Locate the cell with the specified text and output its [X, Y] center coordinate. 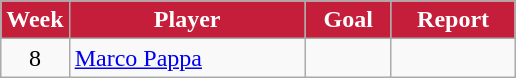
Goal [348, 20]
Player [187, 20]
Week [35, 20]
Report [453, 20]
8 [35, 58]
Marco Pappa [187, 58]
